For the text-containing cell, return its midpoint in (X, Y) coordinate format. 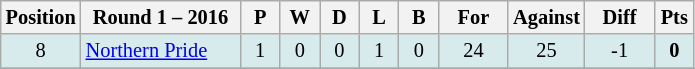
Position (41, 17)
For (474, 17)
8 (41, 51)
L (379, 17)
Against (546, 17)
B (419, 17)
Round 1 – 2016 (161, 17)
P (260, 17)
25 (546, 51)
-1 (620, 51)
Pts (674, 17)
D (340, 17)
W (300, 17)
Diff (620, 17)
Northern Pride (161, 51)
24 (474, 51)
